Provide the [x, y] coordinate of the cell's center where the given text is located.  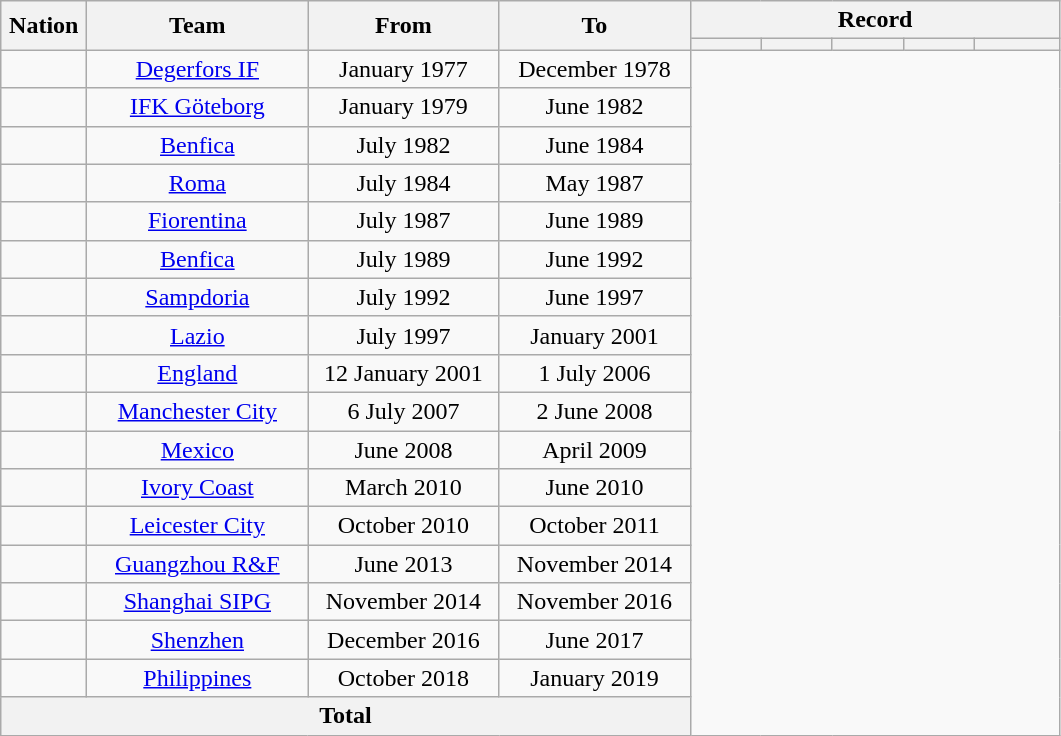
Degerfors IF [198, 69]
2 June 2008 [594, 411]
From [404, 26]
To [594, 26]
June 2008 [404, 449]
June 1982 [594, 107]
Record [875, 20]
1 July 2006 [594, 373]
January 1979 [404, 107]
March 2010 [404, 488]
6 July 2007 [404, 411]
June 2013 [404, 564]
June 2017 [594, 640]
IFK Göteborg [198, 107]
October 2011 [594, 526]
October 2018 [404, 678]
June 1989 [594, 221]
July 1989 [404, 259]
July 1997 [404, 335]
Sampdoria [198, 297]
June 1997 [594, 297]
June 1984 [594, 145]
April 2009 [594, 449]
Shenzhen [198, 640]
January 1977 [404, 69]
June 2010 [594, 488]
Philippines [198, 678]
July 1982 [404, 145]
Leicester City [198, 526]
December 2016 [404, 640]
Fiorentina [198, 221]
Manchester City [198, 411]
Ivory Coast [198, 488]
October 2010 [404, 526]
Total [346, 716]
January 2001 [594, 335]
July 1987 [404, 221]
Guangzhou R&F [198, 564]
November 2016 [594, 602]
Mexico [198, 449]
July 1984 [404, 183]
Lazio [198, 335]
Team [198, 26]
July 1992 [404, 297]
January 2019 [594, 678]
May 1987 [594, 183]
Nation [44, 26]
12 January 2001 [404, 373]
Shanghai SIPG [198, 602]
England [198, 373]
Roma [198, 183]
December 1978 [594, 69]
June 1992 [594, 259]
